Extract the (x, y) coordinate from the center of the cell holding the provided text.  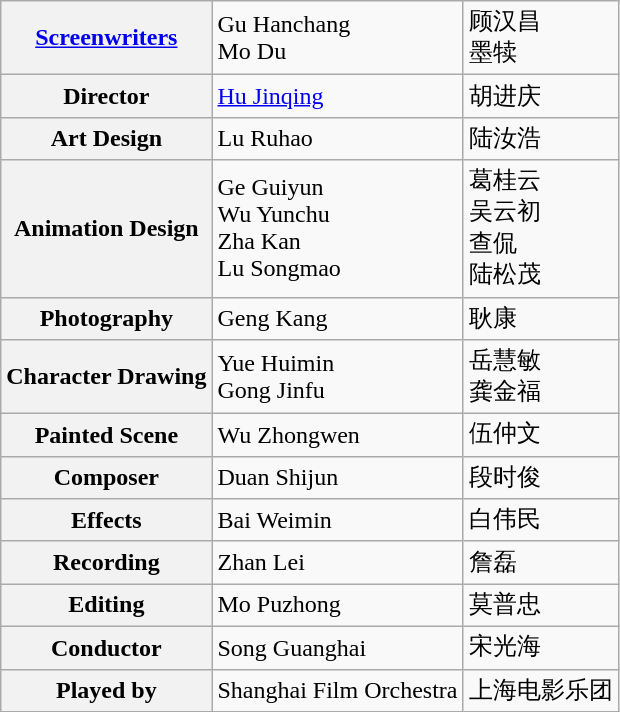
伍仲文 (540, 436)
葛桂云吴云初查侃陆松茂 (540, 228)
Song Guanghai (338, 648)
Wu Zhongwen (338, 436)
詹磊 (540, 562)
Editing (106, 606)
Composer (106, 478)
Effects (106, 520)
Bai Weimin (338, 520)
Character Drawing (106, 377)
Art Design (106, 138)
段时俊 (540, 478)
Yue HuiminGong Jinfu (338, 377)
Duan Shijun (338, 478)
Animation Design (106, 228)
Gu HanchangMo Du (338, 38)
白伟民 (540, 520)
Mo Puzhong (338, 606)
Geng Kang (338, 318)
岳慧敏龚金福 (540, 377)
Photography (106, 318)
宋光海 (540, 648)
莫普忠 (540, 606)
Ge GuiyunWu YunchuZha KanLu Songmao (338, 228)
顾汉昌墨犊 (540, 38)
Lu Ruhao (338, 138)
Director (106, 96)
上海电影乐团 (540, 690)
Hu Jinqing (338, 96)
Played by (106, 690)
Screenwriters (106, 38)
Shanghai Film Orchestra (338, 690)
Zhan Lei (338, 562)
耿康 (540, 318)
Recording (106, 562)
Painted Scene (106, 436)
陆汝浩 (540, 138)
胡进庆 (540, 96)
Conductor (106, 648)
